For the text-containing cell, return its midpoint in (x, y) coordinate format. 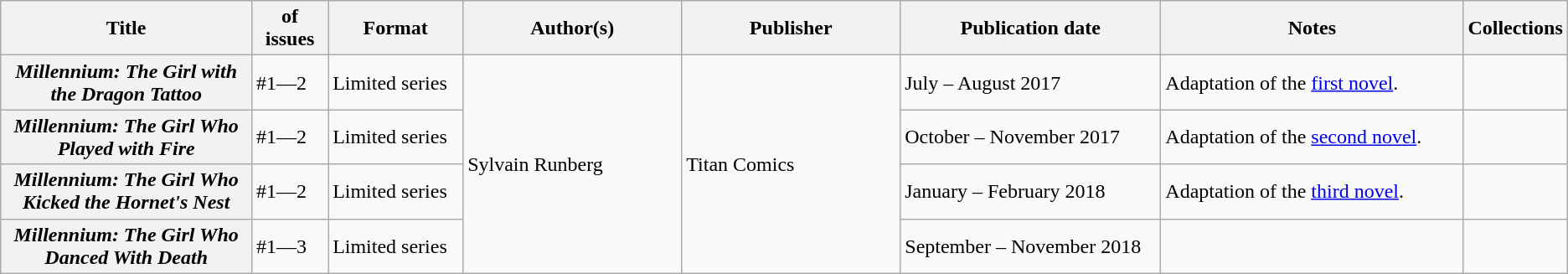
Millennium: The Girl Who Danced With Death (126, 246)
Adaptation of the third novel. (1312, 191)
Millennium: The Girl Who Played with Fire (126, 137)
Adaptation of the first novel. (1312, 82)
Format (395, 28)
October – November 2017 (1030, 137)
Author(s) (573, 28)
Millennium: The Girl with the Dragon Tattoo (126, 82)
Notes (1312, 28)
Adaptation of the second novel. (1312, 137)
Titan Comics (791, 164)
September – November 2018 (1030, 246)
Sylvain Runberg (573, 164)
#1—3 (290, 246)
Publication date (1030, 28)
January – February 2018 (1030, 191)
July – August 2017 (1030, 82)
Publisher (791, 28)
of issues (290, 28)
Collections (1515, 28)
Title (126, 28)
Millennium: The Girl Who Kicked the Hornet's Nest (126, 191)
